Capture the cell that displays the provided text and extract its [x, y] central coordinate. 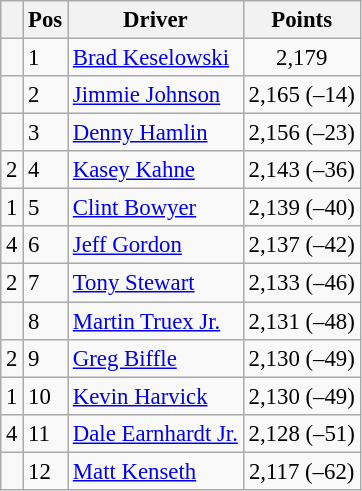
Brad Keselowski [156, 58]
2,179 [302, 58]
2,165 (–14) [302, 95]
Jimmie Johnson [156, 95]
2,117 (–62) [302, 471]
3 [46, 133]
9 [46, 358]
2,143 (–36) [302, 170]
Kevin Harvick [156, 396]
Pos [46, 20]
Dale Earnhardt Jr. [156, 433]
2,128 (–51) [302, 433]
12 [46, 471]
5 [46, 208]
10 [46, 396]
Jeff Gordon [156, 245]
Kasey Kahne [156, 170]
2,139 (–40) [302, 208]
Tony Stewart [156, 283]
Matt Kenseth [156, 471]
Denny Hamlin [156, 133]
11 [46, 433]
2,137 (–42) [302, 245]
Martin Truex Jr. [156, 321]
Clint Bowyer [156, 208]
Points [302, 20]
2,133 (–46) [302, 283]
7 [46, 283]
8 [46, 321]
2,131 (–48) [302, 321]
Driver [156, 20]
Greg Biffle [156, 358]
6 [46, 245]
2,156 (–23) [302, 133]
